Provide the (X, Y) coordinate of the cell's center where the given text is located.  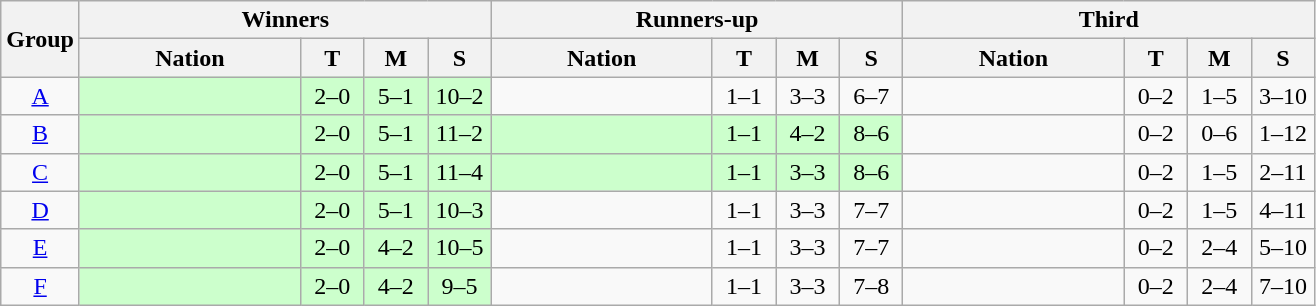
9–5 (460, 286)
0–6 (1220, 134)
Runners-up (697, 20)
1–12 (1283, 134)
11–2 (460, 134)
D (40, 210)
B (40, 134)
Third (1109, 20)
3–10 (1283, 96)
10–2 (460, 96)
7–8 (871, 286)
Group (40, 39)
10–3 (460, 210)
7–10 (1283, 286)
11–4 (460, 172)
6–7 (871, 96)
10–5 (460, 248)
Winners (285, 20)
5–10 (1283, 248)
E (40, 248)
A (40, 96)
C (40, 172)
2–11 (1283, 172)
4–11 (1283, 210)
F (40, 286)
